Scan for the cell matching the given text and deliver its [X, Y] coordinate at center. 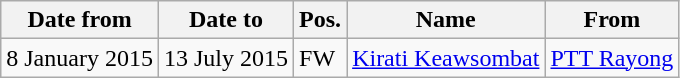
From [612, 20]
Date to [226, 20]
Date from [80, 20]
FW [320, 58]
Pos. [320, 20]
PTT Rayong [612, 58]
13 July 2015 [226, 58]
Name [446, 20]
8 January 2015 [80, 58]
Kirati Keawsombat [446, 58]
